For the text-containing cell, return its midpoint in [x, y] coordinate format. 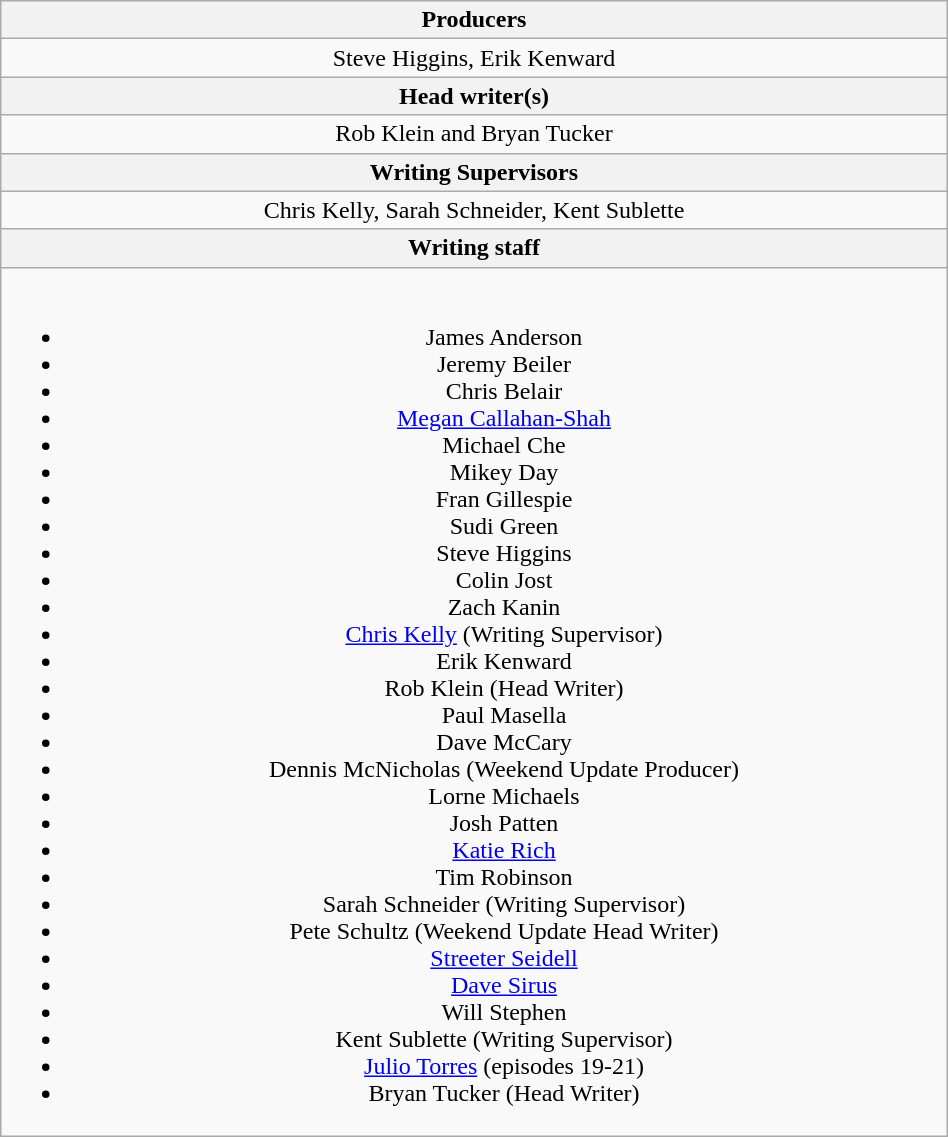
Writing Supervisors [474, 172]
Producers [474, 20]
Head writer(s) [474, 96]
Rob Klein and Bryan Tucker [474, 134]
Writing staff [474, 248]
Steve Higgins, Erik Kenward [474, 58]
Chris Kelly, Sarah Schneider, Kent Sublette [474, 210]
